For the text-containing cell, return its midpoint in (x, y) coordinate format. 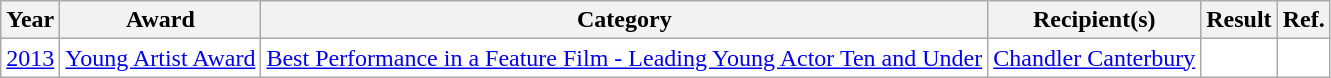
Chandler Canterbury (1094, 58)
Ref. (1304, 20)
Result (1239, 20)
Year (30, 20)
Category (624, 20)
Award (160, 20)
Recipient(s) (1094, 20)
Young Artist Award (160, 58)
Best Performance in a Feature Film - Leading Young Actor Ten and Under (624, 58)
2013 (30, 58)
